Return (X, Y) of the center of cell containing provided text 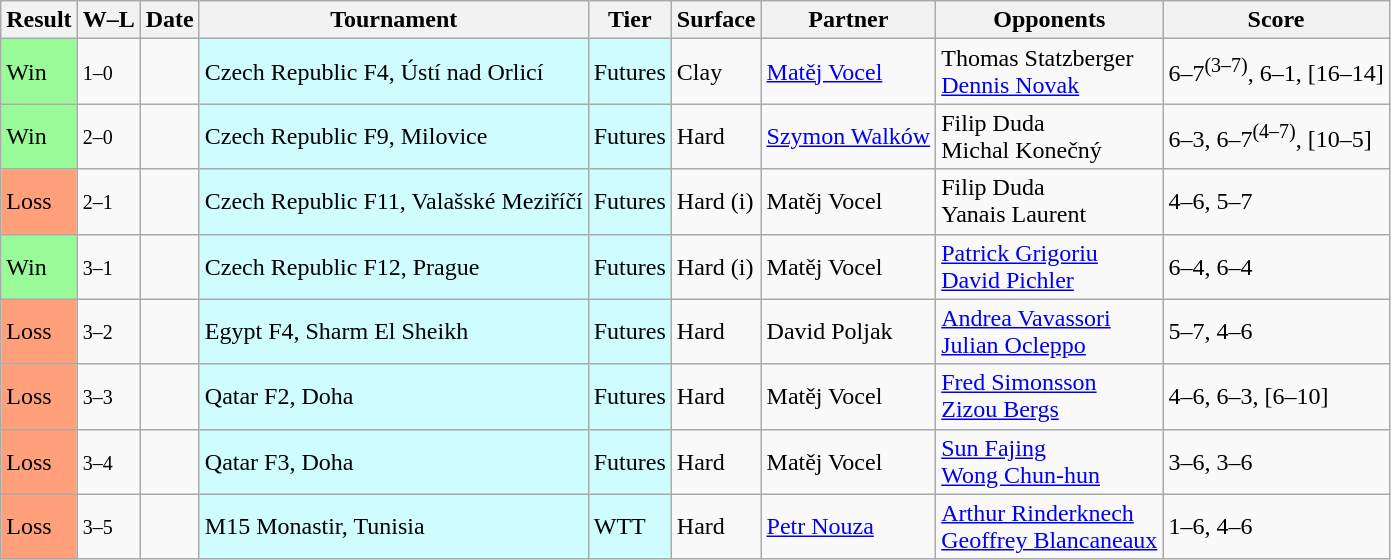
4–6, 6–3, [6–10] (1276, 396)
Clay (716, 72)
3–5 (108, 526)
M15 Monastir, Tunisia (394, 526)
Sun Fajing Wong Chun-hun (1050, 462)
3–1 (108, 266)
Partner (848, 20)
3–2 (108, 332)
Fred Simonsson Zizou Bergs (1050, 396)
2–0 (108, 136)
Surface (716, 20)
Szymon Walków (848, 136)
Filip Duda Michal Konečný (1050, 136)
Czech Republic F11, Valašské Meziříčí (394, 202)
1–6, 4–6 (1276, 526)
Filip Duda Yanais Laurent (1050, 202)
Qatar F3, Doha (394, 462)
Patrick Grigoriu David Pichler (1050, 266)
Czech Republic F4, Ústí nad Orlicí (394, 72)
3–3 (108, 396)
6–7(3–7), 6–1, [16–14] (1276, 72)
Score (1276, 20)
Date (170, 20)
Czech Republic F12, Prague (394, 266)
3–4 (108, 462)
David Poljak (848, 332)
1–0 (108, 72)
4–6, 5–7 (1276, 202)
Arthur Rinderknech Geoffrey Blancaneaux (1050, 526)
Result (39, 20)
6–4, 6–4 (1276, 266)
WTT (630, 526)
Egypt F4, Sharm El Sheikh (394, 332)
6–3, 6–7(4–7), [10–5] (1276, 136)
Andrea Vavassori Julian Ocleppo (1050, 332)
Opponents (1050, 20)
Tournament (394, 20)
Tier (630, 20)
Thomas Statzberger Dennis Novak (1050, 72)
5–7, 4–6 (1276, 332)
Qatar F2, Doha (394, 396)
W–L (108, 20)
Petr Nouza (848, 526)
Czech Republic F9, Milovice (394, 136)
2–1 (108, 202)
3–6, 3–6 (1276, 462)
